Find where the given text appears and provide that cell's center as (X, Y) coordinate. 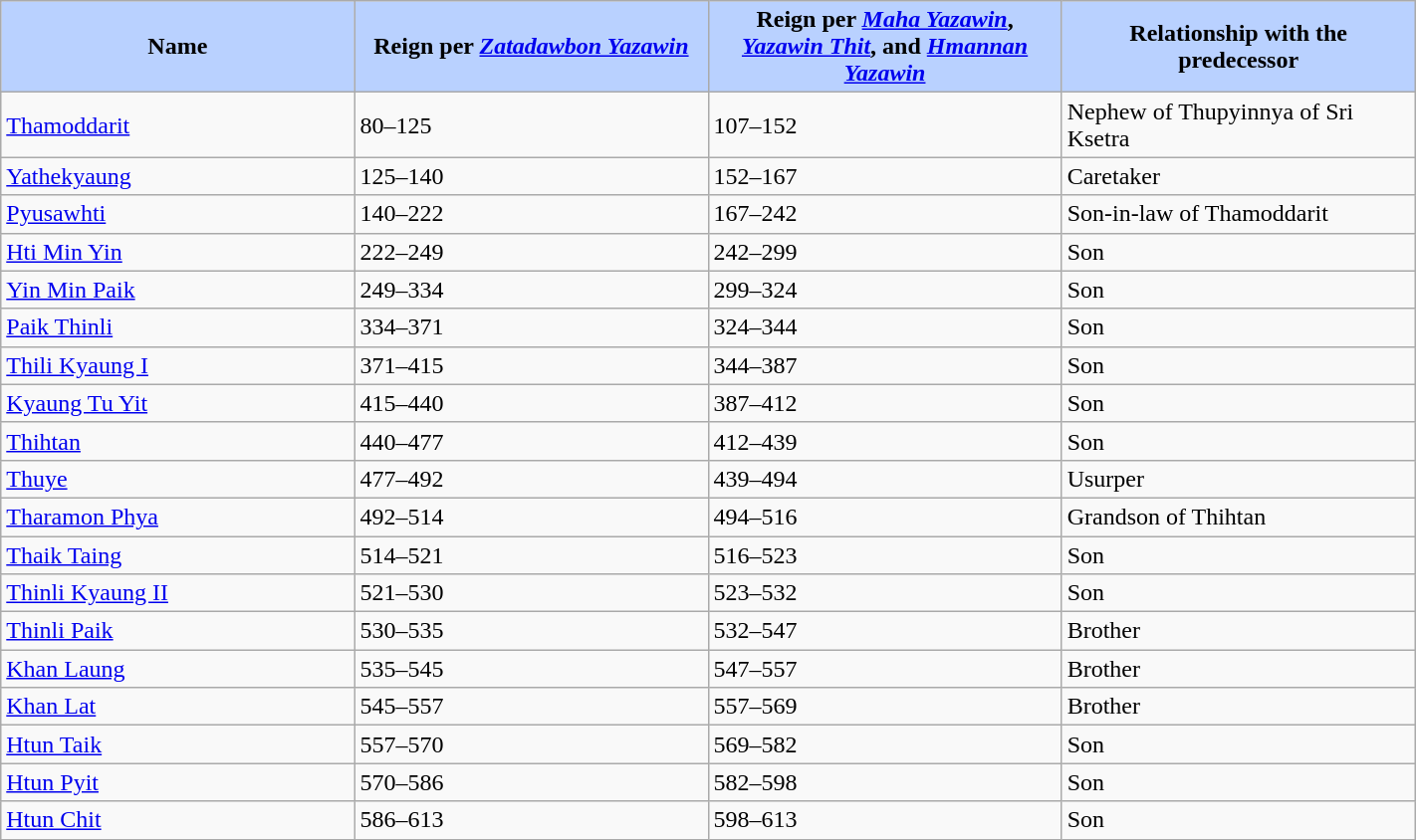
477–492 (532, 479)
Yin Min Paik (177, 290)
Tharamon Phya (177, 517)
514–521 (532, 554)
249–334 (532, 290)
125–140 (532, 176)
Thili Kyaung I (177, 365)
324–344 (884, 327)
Khan Lat (177, 707)
530–535 (532, 631)
516–523 (884, 554)
569–582 (884, 744)
Name (177, 47)
440–477 (532, 441)
Htun Pyit (177, 782)
Yathekyaung (177, 176)
334–371 (532, 327)
Usurper (1239, 479)
Htun Chit (177, 820)
582–598 (884, 782)
Thamoddarit (177, 125)
547–557 (884, 669)
Relationship with the predecessor (1239, 47)
Caretaker (1239, 176)
299–324 (884, 290)
439–494 (884, 479)
107–152 (884, 125)
Thinli Paik (177, 631)
412–439 (884, 441)
Paik Thinli (177, 327)
532–547 (884, 631)
Reign per Maha Yazawin, Yazawin Thit, and Hmannan Yazawin (884, 47)
521–530 (532, 593)
Reign per Zatadawbon Yazawin (532, 47)
152–167 (884, 176)
523–532 (884, 593)
344–387 (884, 365)
535–545 (532, 669)
598–613 (884, 820)
Pyusawhti (177, 214)
Thaik Taing (177, 554)
140–222 (532, 214)
586–613 (532, 820)
Htun Taik (177, 744)
371–415 (532, 365)
Thinli Kyaung II (177, 593)
222–249 (532, 252)
Nephew of Thupyinnya of Sri Ksetra (1239, 125)
242–299 (884, 252)
387–412 (884, 403)
545–557 (532, 707)
Khan Laung (177, 669)
570–586 (532, 782)
557–570 (532, 744)
494–516 (884, 517)
Hti Min Yin (177, 252)
492–514 (532, 517)
Kyaung Tu Yit (177, 403)
80–125 (532, 125)
Thuye (177, 479)
557–569 (884, 707)
415–440 (532, 403)
167–242 (884, 214)
Son-in-law of Thamoddarit (1239, 214)
Thihtan (177, 441)
Grandson of Thihtan (1239, 517)
